Pinpoint the cell where the given text exists, returning its [X, Y] midpoint coordinate. 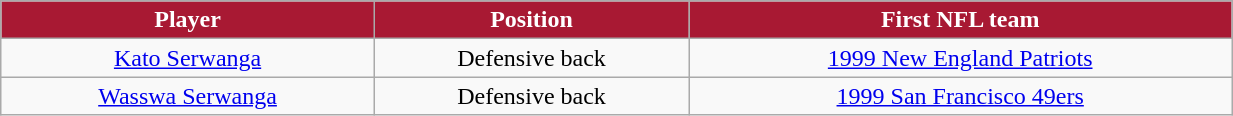
Player [188, 20]
Wasswa Serwanga [188, 96]
Position [531, 20]
Kato Serwanga [188, 58]
1999 San Francisco 49ers [960, 96]
First NFL team [960, 20]
1999 New England Patriots [960, 58]
